Pinpoint the cell where the given text exists, returning its [x, y] midpoint coordinate. 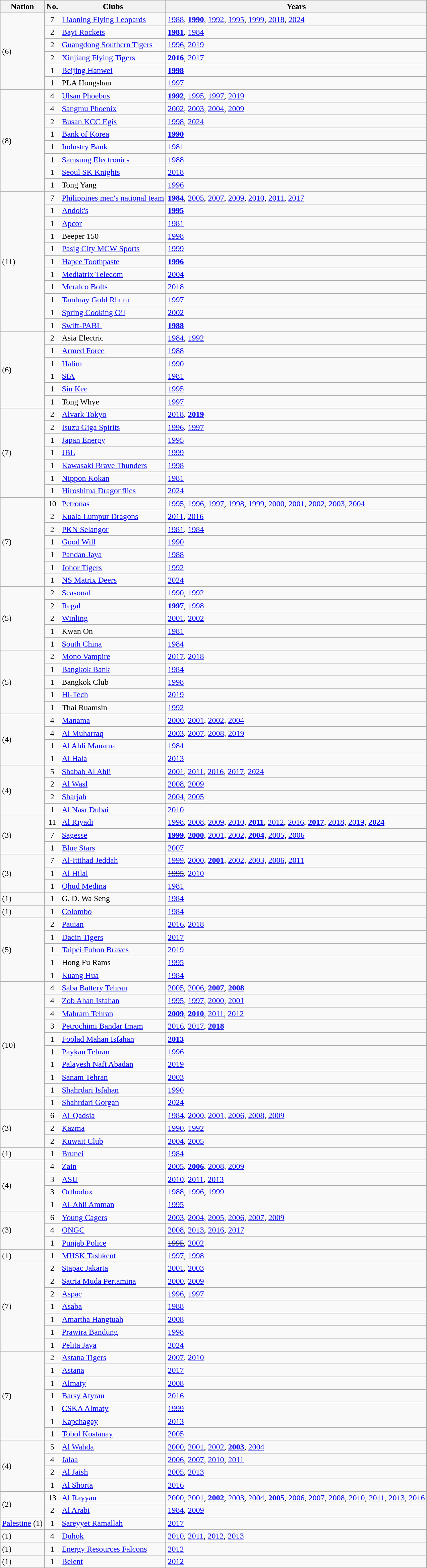
Kuala Lumpur Dragons [113, 516]
Seoul SK Knights [113, 172]
2010 [296, 810]
Zob Ahan Isfahan [113, 1001]
Al Hilal [113, 873]
Kuang Hua [113, 975]
Ulsan Phoebus [113, 96]
Kapchagay [113, 1421]
Mediatrix Telecom [113, 274]
Young Cagers [113, 1217]
SIA [113, 376]
2008, 2013, 2016, 2017 [296, 1230]
Al Ahli Manama [113, 746]
Colombo [113, 911]
1995, 2002 [296, 1243]
(2) [22, 1504]
Thai Ruamsin [113, 707]
Hapee Toothpaste [113, 262]
Bangkok Bank [113, 669]
1984, 2005, 2007, 2009, 2010, 2011, 2017 [296, 198]
2017, 2018 [296, 657]
Al Riyadi [113, 822]
2016, 2018 [296, 924]
Al Hala [113, 758]
MHSK Tashkent [113, 1256]
Samsung Electronics [113, 160]
2005, 2006, 2008, 2009 [296, 1166]
2005, 2006, 2007, 2008 [296, 988]
South China [113, 644]
1995, 1996, 1997, 1998, 1999, 2000, 2001, 2002, 2003, 2004 [296, 504]
2008, 2009 [296, 784]
Swift-PABL [113, 325]
Al Jaish [113, 1472]
2011, 2016 [296, 516]
(8) [22, 140]
Sareyyet Ramallah [113, 1523]
2010, 2011, 2012, 2013 [296, 1536]
2007 [296, 848]
2016, 2017, 2018 [296, 1026]
Sagesse [113, 835]
Energy Resources Falcons [113, 1549]
Jalaa [113, 1460]
1984, 1992 [296, 338]
G. D. Wa Seng [113, 899]
PKN Selangor [113, 529]
Seasonal [113, 593]
Orthodox [113, 1192]
Mono Vampire [113, 657]
Tong Whye [113, 402]
Duhok [113, 1536]
1998, 2024 [296, 121]
Al Arabi [113, 1510]
Aspac [113, 1294]
Taipei Fubon Braves [113, 950]
2002, 2003, 2004, 2009 [296, 108]
Al-Ittihad Jeddah [113, 861]
Al Wasl [113, 784]
Al Muharraq [113, 733]
Sangmu Phoenix [113, 108]
Al Rayyan [113, 1498]
Astana [113, 1370]
ONGC [113, 1230]
Hi-Tech [113, 695]
2000, 2001, 2002, 2003, 2004 [296, 1447]
Zain [113, 1166]
Shahrdari Gorgan [113, 1103]
Petrochimi Bandar Imam [113, 1026]
Palestine (1) [22, 1523]
1988, 1990, 1992, 1995, 1999, 2018, 2024 [296, 19]
2005, 2013 [296, 1472]
2003, 2007, 2008, 2019 [296, 733]
Isuzu Giga Spirits [113, 427]
Spring Cooking Oil [113, 312]
Saba Battery Tehran [113, 988]
1998, 2008, 2009, 2010, 2011, 2012, 2016, 2017, 2018, 2019, 2024 [296, 822]
Al-Qadsia [113, 1115]
1992, 1995, 1997, 2019 [296, 96]
Barsy Atyrau [113, 1396]
Beeper 150 [113, 236]
Shabab Al Ahli [113, 771]
CSKA Almaty [113, 1409]
2000, 2001, 2002, 2004 [296, 720]
2001, 2003 [296, 1268]
Industry Bank [113, 147]
2001, 2011, 2016, 2017, 2024 [296, 771]
2018, 2019 [296, 415]
2006, 2007, 2010, 2011 [296, 1460]
Busan KCC Egis [113, 121]
Bangkok Club [113, 682]
Armed Force [113, 351]
Regal [113, 606]
Brunei [113, 1153]
2004 [296, 274]
Stapac Jakarta [113, 1268]
Nation [22, 7]
13 [52, 1498]
2009, 2010, 2011, 2012 [296, 1014]
Halim [113, 363]
1999, 2000, 2001, 2002, 2003, 2006, 2011 [296, 861]
Almaty [113, 1383]
Asaba [113, 1306]
10 [52, 504]
ASU [113, 1179]
PLA Hongshan [113, 83]
Good Will [113, 542]
Belent [113, 1561]
(11) [22, 262]
2000, 2001, 2002, 2003, 2004, 2005, 2006, 2007, 2008, 2010, 2011, 2013, 2016 [296, 1498]
Petronas [113, 504]
2003 [296, 1077]
Tanduay Gold Rhum [113, 300]
Sharjah [113, 797]
1999, 2000, 2001, 2002, 2004, 2005, 2006 [296, 835]
1984, 2000, 2001, 2006, 2008, 2009 [296, 1115]
(10) [22, 1045]
Mahram Tehran [113, 1014]
Shahrdari Isfahan [113, 1090]
Palayesh Naft Abadan [113, 1064]
Alvark Tokyo [113, 415]
NS Matrix Deers [113, 580]
1996, 2019 [296, 45]
Johor Tigers [113, 568]
Tobol Kostanay [113, 1434]
Pasig City MCW Sports [113, 249]
Bayi Rockets [113, 32]
Satria Muda Pertamina [113, 1281]
Sin Kee [113, 389]
Japan Energy [113, 440]
Winling [113, 618]
Punjab Police [113, 1243]
Kuwait Club [113, 1141]
2003, 2004, 2005, 2006, 2007, 2009 [296, 1217]
Pauian [113, 924]
Beijing Hanwei [113, 70]
2007, 2010 [296, 1357]
Blue Stars [113, 848]
No. [52, 7]
Liaoning Flying Leopards [113, 19]
Kawasaki Brave Thunders [113, 465]
2010, 2011, 2013 [296, 1179]
1988, 1996, 1999 [296, 1192]
Tong Yang [113, 185]
2001, 2002 [296, 618]
Al Wahda [113, 1447]
Paykan Tehran [113, 1052]
Xinjiang Flying Tigers [113, 58]
Prawira Bandung [113, 1332]
Manama [113, 720]
Pelita Jaya [113, 1345]
1995, 1997, 2000, 2001 [296, 1001]
Philippines men's national team [113, 198]
Andok's [113, 211]
Sanam Tehran [113, 1077]
Foolad Mahan Isfahan [113, 1039]
11 [52, 822]
Apcor [113, 223]
2005 [296, 1434]
Al-Ahli Amman [113, 1205]
1984, 2009 [296, 1510]
2002 [296, 312]
Kazma [113, 1128]
JBL [113, 453]
Bank of Korea [113, 134]
Clubs [113, 7]
Years [296, 7]
Kwan On [113, 631]
2000, 2009 [296, 1281]
Hong Fu Rams [113, 962]
Dacin Tigers [113, 937]
Astana Tigers [113, 1357]
2016, 2017 [296, 58]
Meralco Bolts [113, 287]
Ohud Medina [113, 886]
1995, 2010 [296, 873]
Al Nasr Dubai [113, 810]
Amartha Hangtuah [113, 1319]
Guangdong Southern Tigers [113, 45]
Hiroshima Dragonflies [113, 491]
Nippon Kokan [113, 478]
Al Shorta [113, 1485]
Pandan Jaya [113, 554]
Asia Electric [113, 338]
